Extract the (X, Y) coordinate from the center of the cell holding the provided text.  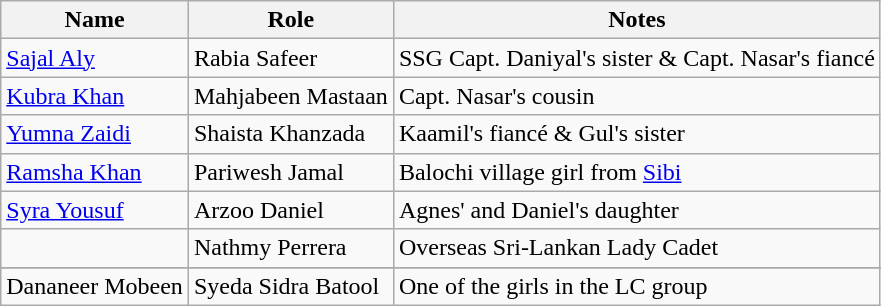
Dananeer Mobeen (95, 286)
Role (290, 20)
Nathmy Perrera (290, 248)
Syeda Sidra Batool (290, 286)
Name (95, 20)
Syra Yousuf (95, 210)
Rabia Safeer (290, 58)
Balochi village girl from Sibi (636, 172)
Overseas Sri-Lankan Lady Cadet (636, 248)
Mahjabeen Mastaan (290, 96)
Ramsha Khan (95, 172)
Capt. Nasar's cousin (636, 96)
One of the girls in the LC group (636, 286)
Kubra Khan (95, 96)
Kaamil's fiancé & Gul's sister (636, 134)
Shaista Khanzada (290, 134)
Pariwesh Jamal (290, 172)
Agnes' and Daniel's daughter (636, 210)
Sajal Aly (95, 58)
Notes (636, 20)
Yumna Zaidi (95, 134)
Arzoo Daniel (290, 210)
SSG Capt. Daniyal's sister & Capt. Nasar's fiancé (636, 58)
